Pinpoint the cell where the given text exists, returning its (x, y) midpoint coordinate. 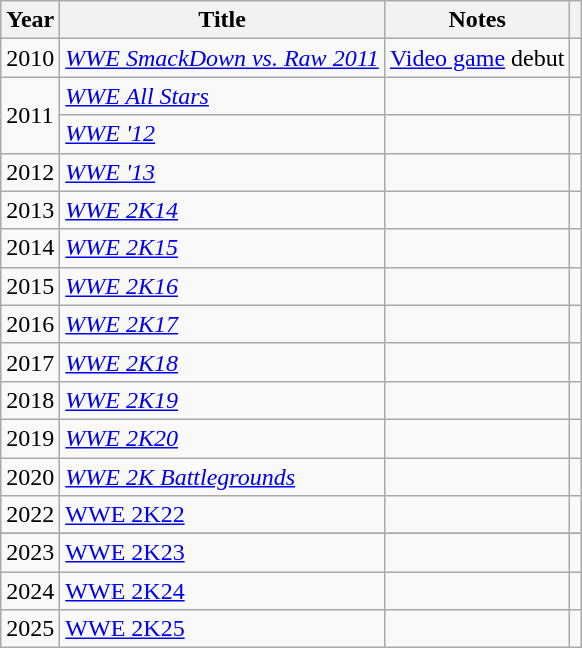
2017 (30, 362)
2013 (30, 210)
WWE '12 (222, 134)
WWE 2K18 (222, 362)
2011 (30, 115)
WWE 2K14 (222, 210)
Year (30, 20)
2020 (30, 477)
2015 (30, 286)
WWE 2K22 (222, 515)
2025 (30, 629)
WWE 2K20 (222, 438)
WWE SmackDown vs. Raw 2011 (222, 58)
2016 (30, 324)
2010 (30, 58)
WWE 2K Battlegrounds (222, 477)
WWE 2K16 (222, 286)
WWE 2K23 (222, 553)
WWE '13 (222, 172)
2014 (30, 248)
2022 (30, 515)
Notes (477, 20)
Video game debut (477, 58)
WWE 2K25 (222, 629)
WWE 2K19 (222, 400)
WWE All Stars (222, 96)
2023 (30, 553)
WWE 2K17 (222, 324)
Title (222, 20)
2018 (30, 400)
2012 (30, 172)
WWE 2K24 (222, 591)
2019 (30, 438)
2024 (30, 591)
WWE 2K15 (222, 248)
